Capture the cell that displays the provided text and extract its [X, Y] central coordinate. 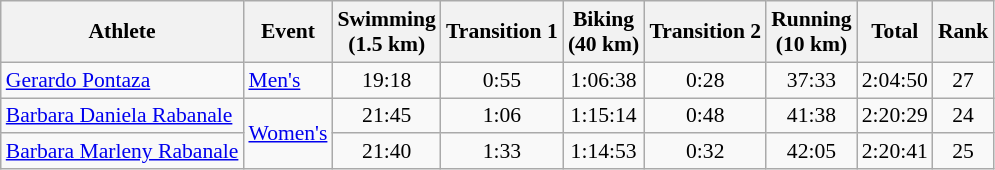
1:15:14 [604, 116]
42:05 [812, 152]
27 [964, 80]
0:48 [705, 116]
25 [964, 152]
37:33 [812, 80]
19:18 [386, 80]
21:40 [386, 152]
Transition 1 [502, 32]
Transition 2 [705, 32]
21:45 [386, 116]
Event [288, 32]
1:33 [502, 152]
Gerardo Pontaza [122, 80]
2:20:29 [895, 116]
Total [895, 32]
Barbara Daniela Rabanale [122, 116]
Swimming(1.5 km) [386, 32]
Biking(40 km) [604, 32]
Running(10 km) [812, 32]
24 [964, 116]
Barbara Marleny Rabanale [122, 152]
0:28 [705, 80]
0:32 [705, 152]
Men's [288, 80]
1:06:38 [604, 80]
2:20:41 [895, 152]
1:14:53 [604, 152]
2:04:50 [895, 80]
Women's [288, 134]
Rank [964, 32]
1:06 [502, 116]
41:38 [812, 116]
Athlete [122, 32]
0:55 [502, 80]
